Scan for the cell matching the given text and deliver its [X, Y] coordinate at center. 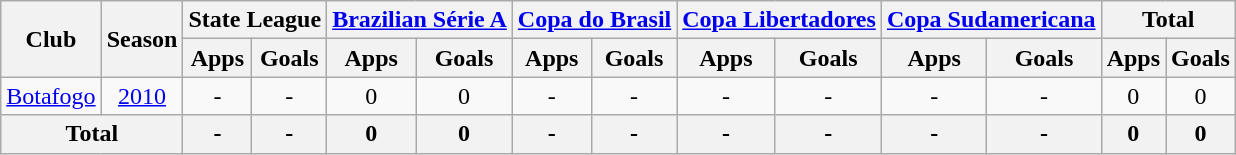
Brazilian Série A [420, 20]
State League [255, 20]
Copa Libertadores [780, 20]
Botafogo [51, 96]
2010 [142, 96]
Copa Sudamericana [991, 20]
Copa do Brasil [594, 20]
Season [142, 39]
Club [51, 39]
